From the cell containing the given text, extract its center point as (X, Y) coordinate. 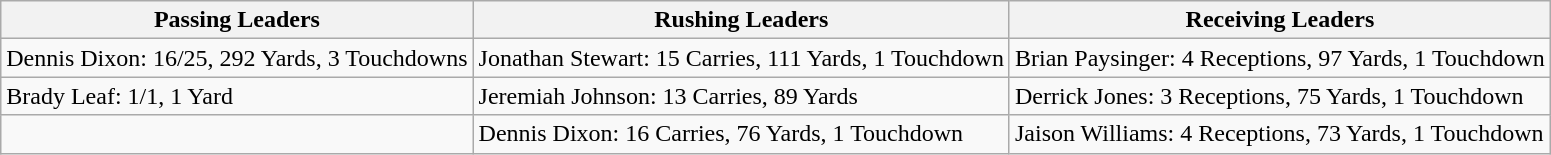
Brian Paysinger: 4 Receptions, 97 Yards, 1 Touchdown (1280, 58)
Dennis Dixon: 16/25, 292 Yards, 3 Touchdowns (237, 58)
Jaison Williams: 4 Receptions, 73 Yards, 1 Touchdown (1280, 134)
Passing Leaders (237, 20)
Dennis Dixon: 16 Carries, 76 Yards, 1 Touchdown (741, 134)
Brady Leaf: 1/1, 1 Yard (237, 96)
Jeremiah Johnson: 13 Carries, 89 Yards (741, 96)
Receiving Leaders (1280, 20)
Jonathan Stewart: 15 Carries, 111 Yards, 1 Touchdown (741, 58)
Derrick Jones: 3 Receptions, 75 Yards, 1 Touchdown (1280, 96)
Rushing Leaders (741, 20)
